Capture the cell that displays the provided text and extract its (x, y) central coordinate. 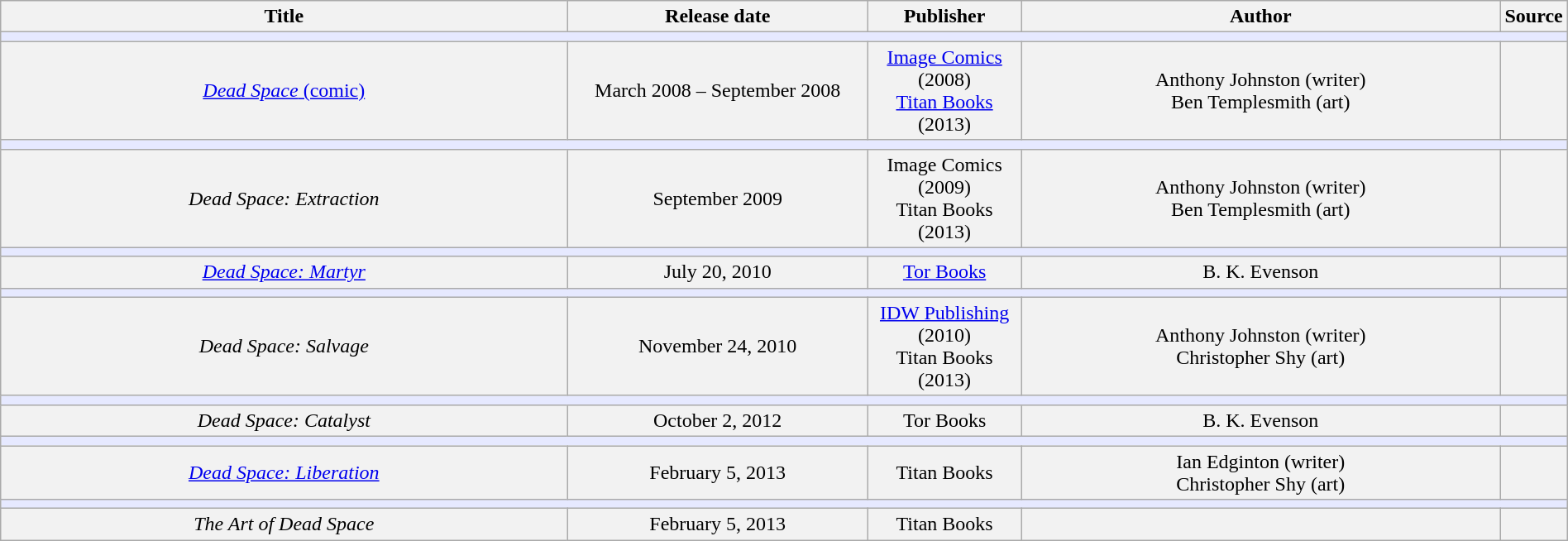
IDW Publishing (2010)Titan Books (2013) (944, 346)
March 2008 – September 2008 (718, 91)
Dead Space: Martyr (284, 272)
Release date (718, 17)
Dead Space: Salvage (284, 346)
September 2009 (718, 199)
October 2, 2012 (718, 420)
Title (284, 17)
Dead Space: Liberation (284, 472)
Image Comics (2009)Titan Books (2013) (944, 199)
Dead Space: Extraction (284, 199)
Author (1260, 17)
July 20, 2010 (718, 272)
The Art of Dead Space (284, 524)
Ian Edginton (writer)Christopher Shy (art) (1260, 472)
Dead Space: Catalyst (284, 420)
Image Comics (2008)Titan Books (2013) (944, 91)
Dead Space (comic) (284, 91)
November 24, 2010 (718, 346)
Source (1533, 17)
Anthony Johnston (writer)Christopher Shy (art) (1260, 346)
Publisher (944, 17)
